Return the [x, y] coordinate for the center point of the cell that contains the specified text.  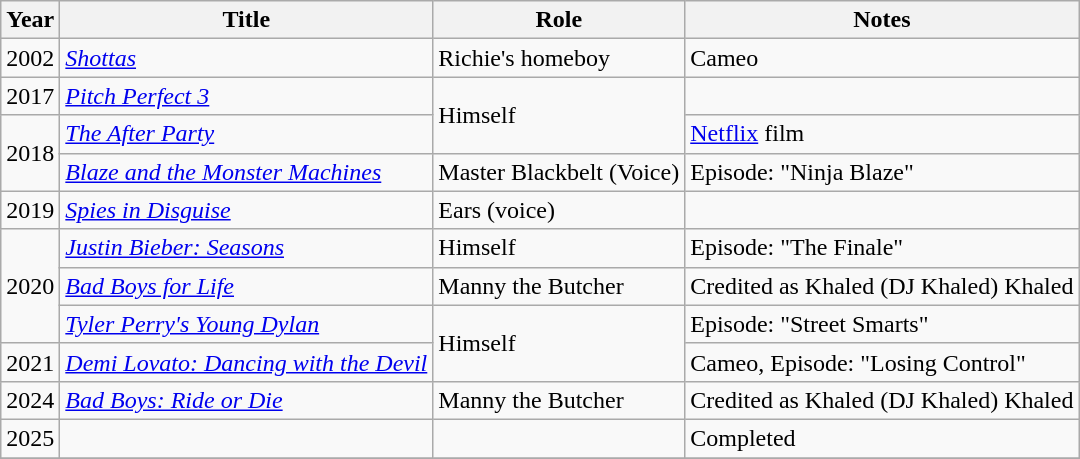
Master Blackbelt (Voice) [559, 172]
2021 [30, 362]
Demi Lovato: Dancing with the Devil [246, 362]
2019 [30, 210]
Completed [882, 438]
Tyler Perry's Young Dylan [246, 324]
Cameo [882, 58]
Title [246, 20]
Episode: "Street Smarts" [882, 324]
Pitch Perfect 3 [246, 96]
Shottas [246, 58]
Spies in Disguise [246, 210]
Bad Boys: Ride or Die [246, 400]
2024 [30, 400]
Ears (voice) [559, 210]
Year [30, 20]
Episode: "The Finale" [882, 248]
Bad Boys for Life [246, 286]
Netflix film [882, 134]
2020 [30, 286]
Episode: "Ninja Blaze" [882, 172]
Justin Bieber: Seasons [246, 248]
Richie's homeboy [559, 58]
2018 [30, 153]
Blaze and the Monster Machines [246, 172]
Notes [882, 20]
Cameo, Episode: "Losing Control" [882, 362]
The After Party [246, 134]
Role [559, 20]
2025 [30, 438]
2017 [30, 96]
2002 [30, 58]
